Locate the cell with the specified text and output its (X, Y) center coordinate. 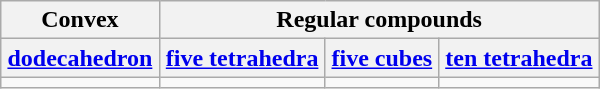
ten tetrahedra (520, 58)
five cubes (382, 58)
Regular compounds (379, 20)
dodecahedron (80, 58)
Convex (80, 20)
five tetrahedra (242, 58)
